Capture the cell that displays the provided text and extract its [X, Y] central coordinate. 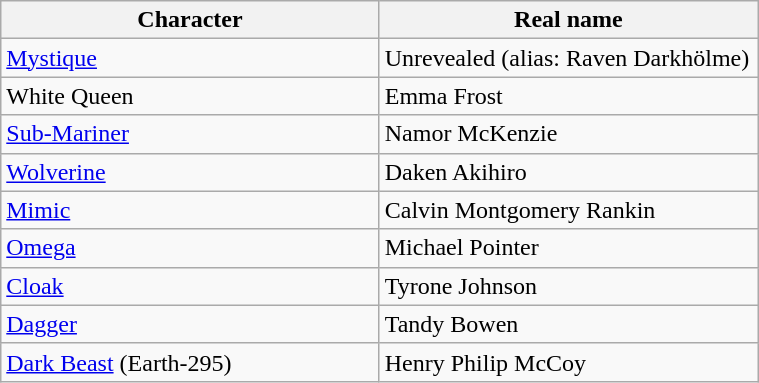
Namor McKenzie [568, 134]
Mystique [190, 58]
Dark Beast (Earth-295) [190, 362]
Real name [568, 20]
Character [190, 20]
Henry Philip McCoy [568, 362]
Michael Pointer [568, 248]
Tyrone Johnson [568, 286]
Mimic [190, 210]
Sub-Mariner [190, 134]
Calvin Montgomery Rankin [568, 210]
Omega [190, 248]
Unrevealed (alias: Raven Darkhölme) [568, 58]
Tandy Bowen [568, 324]
Wolverine [190, 172]
Dagger [190, 324]
Cloak [190, 286]
White Queen [190, 96]
Emma Frost [568, 96]
Daken Akihiro [568, 172]
